Locate the cell with the specified text and output its (X, Y) center coordinate. 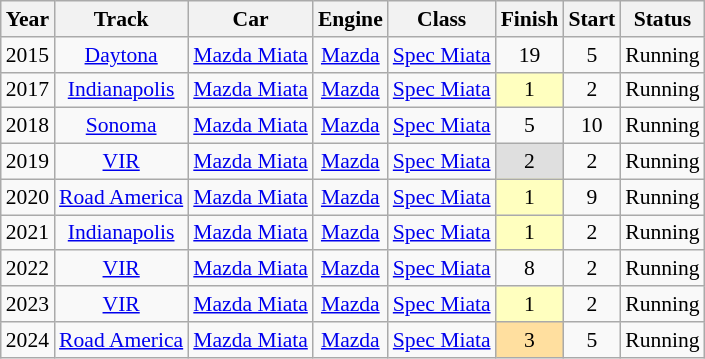
2019 (28, 162)
2024 (28, 340)
Sonoma (121, 126)
Status (662, 19)
Daytona (121, 55)
2021 (28, 233)
Track (121, 19)
Class (442, 19)
8 (530, 269)
Engine (350, 19)
2017 (28, 90)
2015 (28, 55)
Finish (530, 19)
10 (592, 126)
3 (530, 340)
2023 (28, 304)
Start (592, 19)
Car (250, 19)
2022 (28, 269)
9 (592, 197)
2020 (28, 197)
19 (530, 55)
Year (28, 19)
2018 (28, 126)
